Return the (X, Y) coordinate for the center point of the cell that contains the specified text.  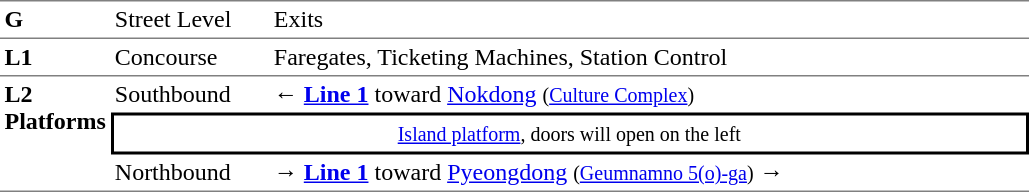
G (55, 20)
Street Level (190, 20)
Northbound (190, 173)
Southbound (190, 94)
→ Line 1 toward Pyeongdong (Geumnamno 5(o)-ga) → (648, 173)
Concourse (190, 57)
L2Platforms (55, 134)
L1 (55, 57)
Faregates, Ticketing Machines, Station Control (648, 57)
← Line 1 toward Nokdong (Culture Complex) (648, 94)
Exits (648, 20)
Island platform, doors will open on the left (569, 133)
